Detect which cell encompasses the target text, then output its (X, Y) center coordinate. 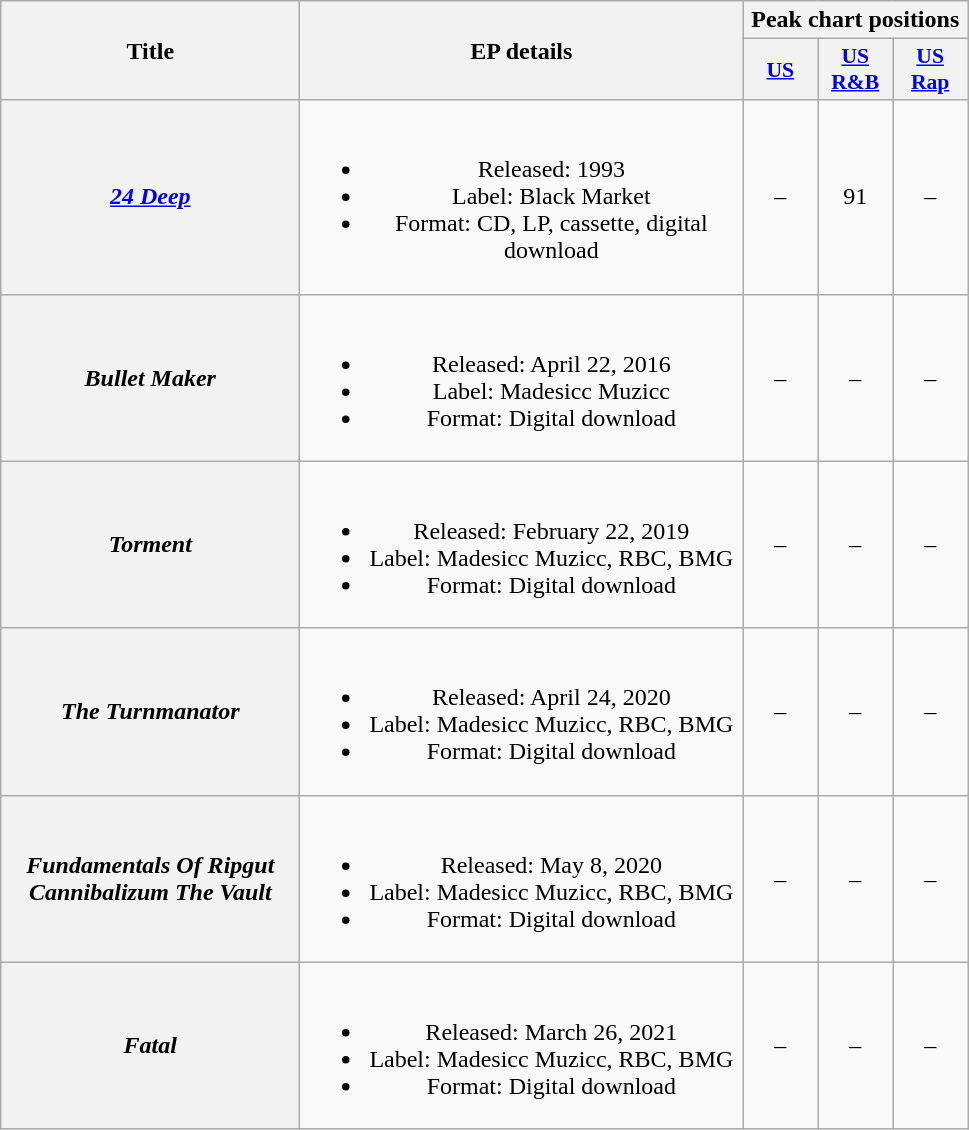
The Turnmanator (150, 712)
Fatal (150, 1046)
Peak chart positions (856, 20)
Released: March 26, 2021Label: Madesicc Muzicc, RBC, BMGFormat: Digital download (522, 1046)
USRap (930, 70)
Released: April 24, 2020Label: Madesicc Muzicc, RBC, BMGFormat: Digital download (522, 712)
Torment (150, 544)
Released: February 22, 2019Label: Madesicc Muzicc, RBC, BMGFormat: Digital download (522, 544)
EP details (522, 50)
Title (150, 50)
US (780, 70)
Fundamentals Of Ripgut Cannibalizum The Vault (150, 878)
Bullet Maker (150, 378)
Released: 1993Label: Black MarketFormat: CD, LP, cassette, digital download (522, 197)
Released: April 22, 2016Label: Madesicc MuziccFormat: Digital download (522, 378)
US R&B (856, 70)
24 Deep (150, 197)
Released: May 8, 2020Label: Madesicc Muzicc, RBC, BMGFormat: Digital download (522, 878)
91 (856, 197)
